Scan for the cell matching the given text and deliver its [X, Y] coordinate at center. 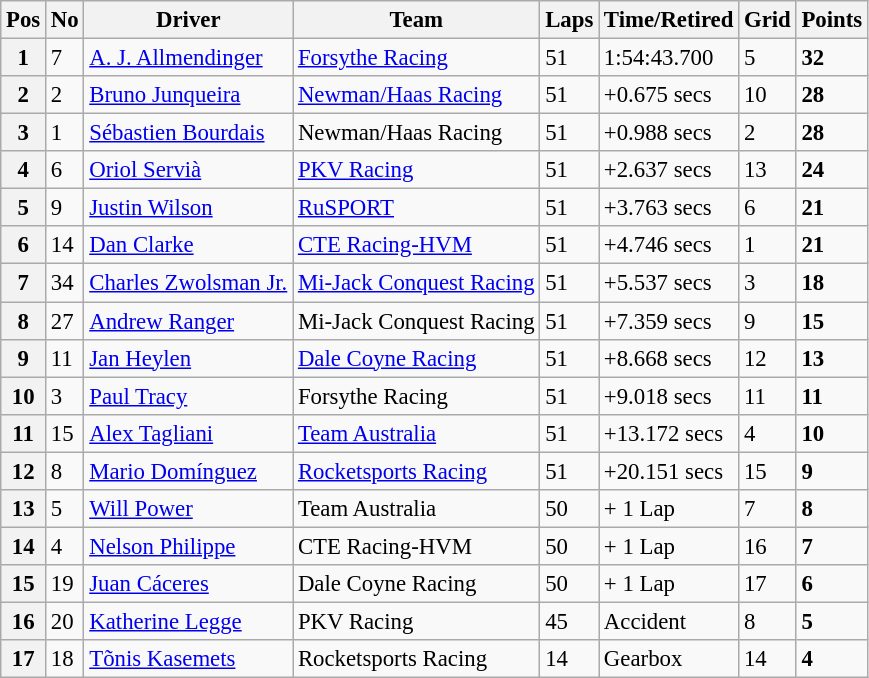
Oriol Servià [188, 170]
Sébastien Bourdais [188, 133]
Team [416, 20]
Driver [188, 20]
Charles Zwolsman Jr. [188, 283]
Points [832, 20]
Bruno Junqueira [188, 95]
+7.359 secs [669, 321]
Jan Heylen [188, 358]
Grid [768, 20]
Alex Tagliani [188, 433]
27 [65, 321]
No [65, 20]
+2.637 secs [669, 170]
Pos [24, 20]
Juan Cáceres [188, 584]
+8.668 secs [669, 358]
20 [65, 621]
34 [65, 283]
32 [832, 58]
Paul Tracy [188, 396]
+9.018 secs [669, 396]
1:54:43.700 [669, 58]
Mario Domínguez [188, 471]
Time/Retired [669, 20]
+13.172 secs [669, 433]
24 [832, 170]
+0.988 secs [669, 133]
RuSPORT [416, 208]
Nelson Philippe [188, 546]
+5.537 secs [669, 283]
+3.763 secs [669, 208]
+0.675 secs [669, 95]
Gearbox [669, 659]
Laps [570, 20]
Accident [669, 621]
+4.746 secs [669, 245]
Will Power [188, 509]
19 [65, 584]
A. J. Allmendinger [188, 58]
Justin Wilson [188, 208]
+20.151 secs [669, 471]
Katherine Legge [188, 621]
45 [570, 621]
Tõnis Kasemets [188, 659]
Andrew Ranger [188, 321]
Dan Clarke [188, 245]
